Detect which cell encompasses the target text, then output its [X, Y] center coordinate. 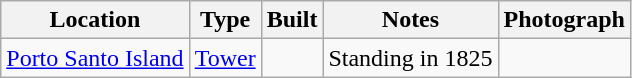
Standing in 1825 [410, 58]
Photograph [564, 20]
Location [95, 20]
Type [225, 20]
Built [292, 20]
Porto Santo Island [95, 58]
Notes [410, 20]
Tower [225, 58]
